Detect which cell encompasses the target text, then output its (X, Y) center coordinate. 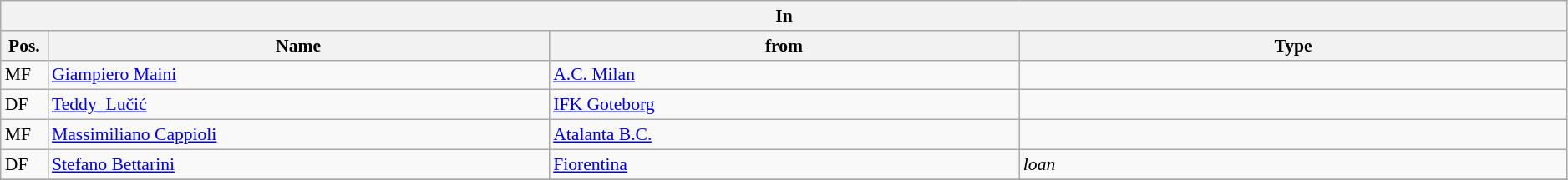
Stefano Bettarini (298, 164)
Pos. (24, 46)
Teddy_Lučić (298, 105)
IFK Goteborg (784, 105)
Fiorentina (784, 164)
Atalanta B.C. (784, 135)
In (784, 16)
A.C. Milan (784, 75)
Type (1293, 46)
Giampiero Maini (298, 75)
Massimiliano Cappioli (298, 135)
from (784, 46)
Name (298, 46)
loan (1293, 164)
